Return the (x, y) coordinate for the center point of the cell that contains the specified text.  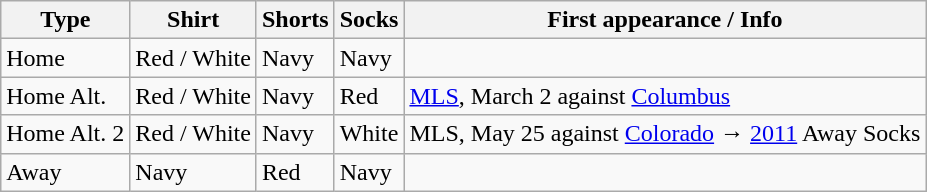
MLS, March 2 against Columbus (665, 96)
White (369, 134)
Away (66, 172)
MLS, May 25 against Colorado → 2011 Away Socks (665, 134)
Home Alt. 2 (66, 134)
Shorts (295, 20)
Home Alt. (66, 96)
Home (66, 58)
First appearance / Info (665, 20)
Type (66, 20)
Shirt (194, 20)
Socks (369, 20)
